Detect which cell encompasses the target text, then output its [x, y] center coordinate. 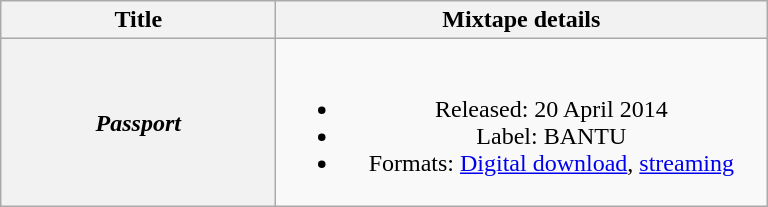
Passport [138, 122]
Mixtape details [522, 20]
Title [138, 20]
Released: 20 April 2014Label: BANTUFormats: Digital download, streaming [522, 122]
